Pinpoint the cell where the given text exists, returning its [X, Y] midpoint coordinate. 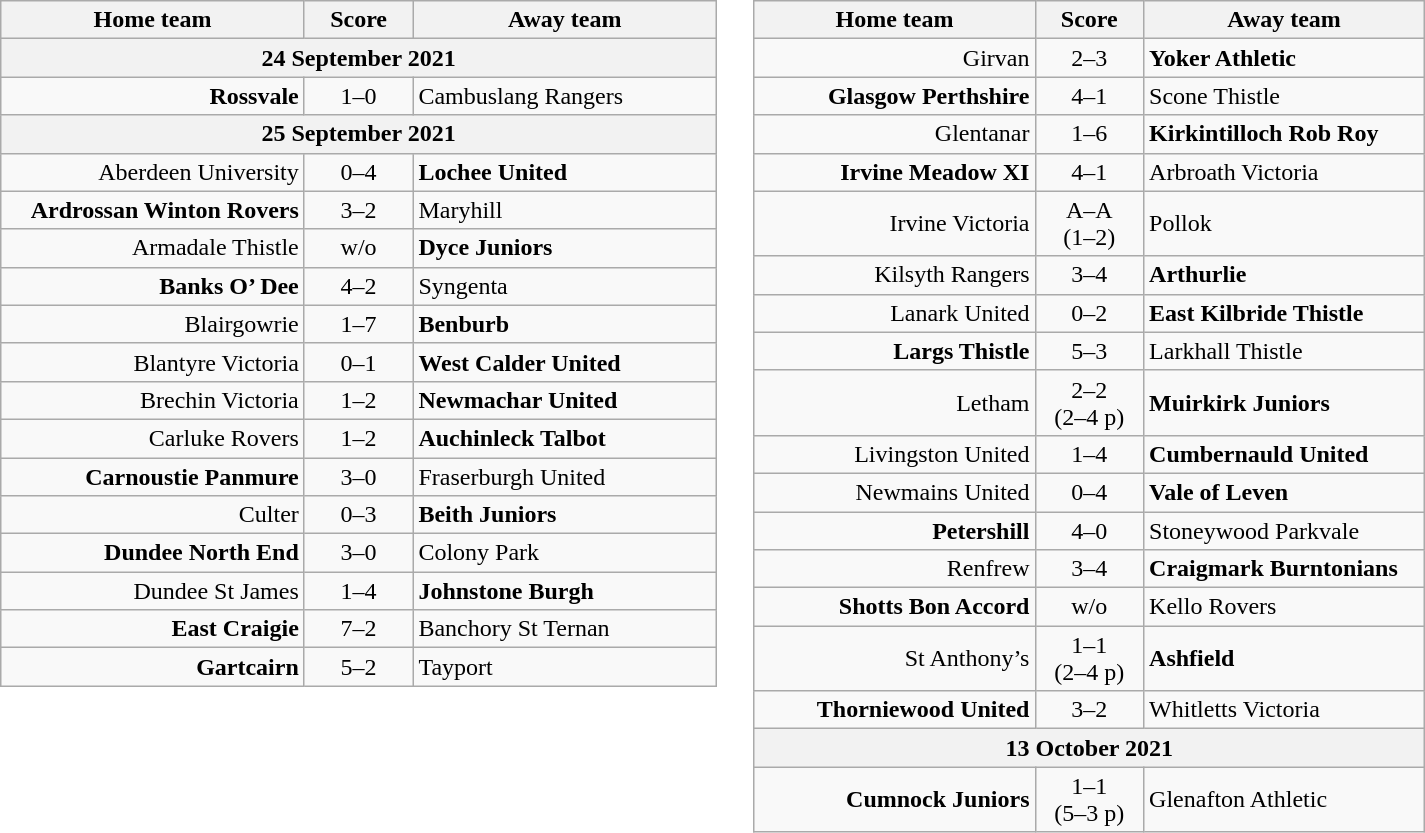
Lanark United [894, 313]
Ashfield [1284, 658]
Girvan [894, 58]
Petershill [894, 531]
1–6 [1090, 134]
Gartcairn [153, 667]
0–2 [1090, 313]
Carnoustie Panmure [153, 477]
Pollok [1284, 224]
24 September 2021 [359, 58]
Newmains United [894, 492]
Irvine Victoria [894, 224]
Colony Park [565, 553]
Glentanar [894, 134]
1–1(2–4 p) [1090, 658]
A–A(1–2) [1090, 224]
Fraserburgh United [565, 477]
25 September 2021 [359, 134]
Shotts Bon Accord [894, 607]
5–3 [1090, 351]
Vale of Leven [1284, 492]
Whitletts Victoria [1284, 710]
Kello Rovers [1284, 607]
Stoneywood Parkvale [1284, 531]
1–1(5–3 p) [1090, 800]
Craigmark Burntonians [1284, 569]
Blantyre Victoria [153, 362]
East Kilbride Thistle [1284, 313]
7–2 [358, 629]
Dyce Juniors [565, 248]
0–1 [358, 362]
Banchory St Ternan [565, 629]
Banks O’ Dee [153, 286]
Arthurlie [1284, 275]
Thorniewood United [894, 710]
Livingston United [894, 454]
Auchinleck Talbot [565, 438]
Blairgowrie [153, 324]
Dundee North End [153, 553]
Newmachar United [565, 400]
5–2 [358, 667]
Carluke Rovers [153, 438]
1–7 [358, 324]
Johnstone Burgh [565, 591]
Ardrossan Winton Rovers [153, 210]
Kirkintilloch Rob Roy [1284, 134]
Larkhall Thistle [1284, 351]
Brechin Victoria [153, 400]
Tayport [565, 667]
St Anthony’s [894, 658]
0–3 [358, 515]
Culter [153, 515]
Scone Thistle [1284, 96]
Beith Juniors [565, 515]
Cumbernauld United [1284, 454]
Rossvale [153, 96]
Muirkirk Juniors [1284, 402]
Irvine Meadow XI [894, 172]
Kilsyth Rangers [894, 275]
4–0 [1090, 531]
Syngenta [565, 286]
1–0 [358, 96]
2–3 [1090, 58]
Dundee St James [153, 591]
East Craigie [153, 629]
2–2(2–4 p) [1090, 402]
Maryhill [565, 210]
Benburb [565, 324]
Glasgow Perthshire [894, 96]
Aberdeen University [153, 172]
Cumnock Juniors [894, 800]
13 October 2021 [1090, 748]
4–2 [358, 286]
Cambuslang Rangers [565, 96]
Renfrew [894, 569]
Largs Thistle [894, 351]
Armadale Thistle [153, 248]
Glenafton Athletic [1284, 800]
Lochee United [565, 172]
West Calder United [565, 362]
Letham [894, 402]
Arbroath Victoria [1284, 172]
Yoker Athletic [1284, 58]
